Output the (x, y) coordinate of the center of the cell containing the given text.  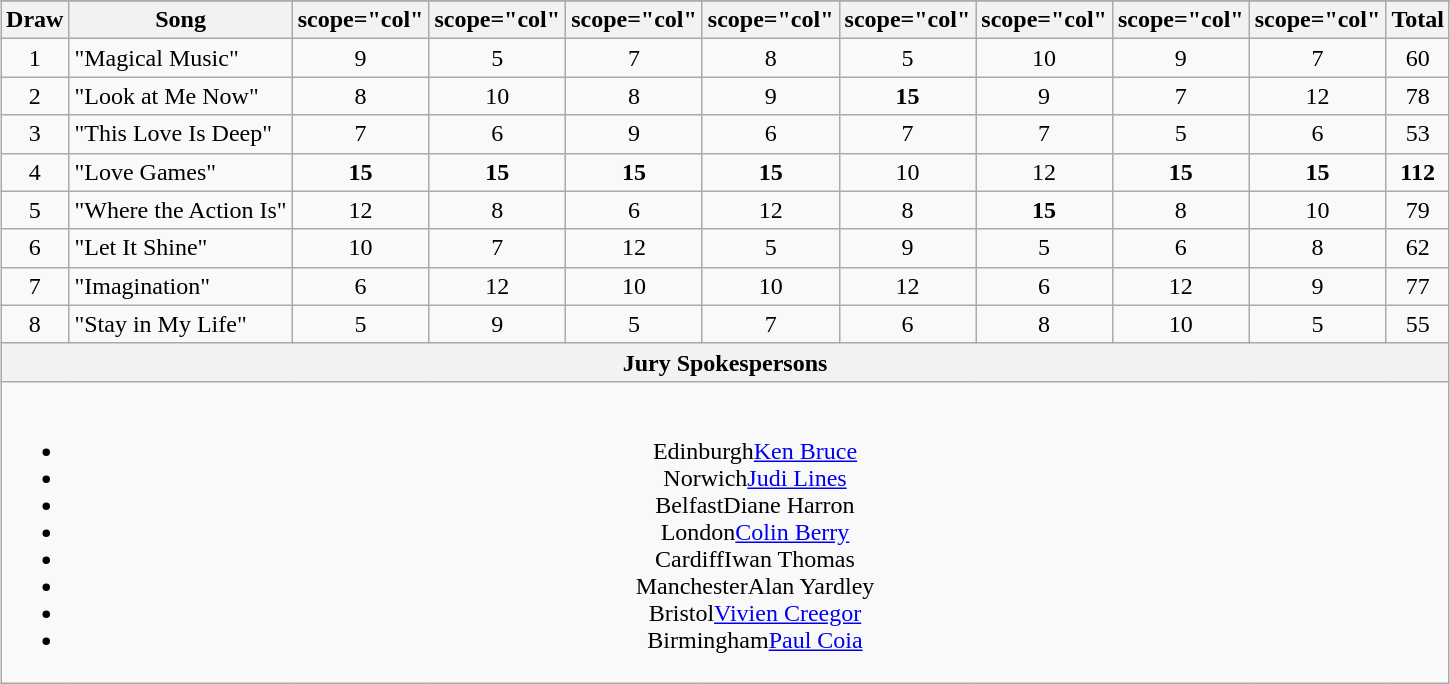
79 (1418, 210)
60 (1418, 58)
"Magical Music" (180, 58)
78 (1418, 96)
"Let It Shine" (180, 248)
112 (1418, 172)
53 (1418, 134)
Draw (35, 20)
Jury Spokespersons (726, 362)
"Where the Action Is" (180, 210)
Song (180, 20)
"This Love Is Deep" (180, 134)
4 (35, 172)
77 (1418, 286)
62 (1418, 248)
Total (1418, 20)
"Love Games" (180, 172)
3 (35, 134)
"Stay in My Life" (180, 324)
55 (1418, 324)
"Imagination" (180, 286)
2 (35, 96)
1 (35, 58)
"Look at Me Now" (180, 96)
